Return [x, y] of the center of cell containing provided text 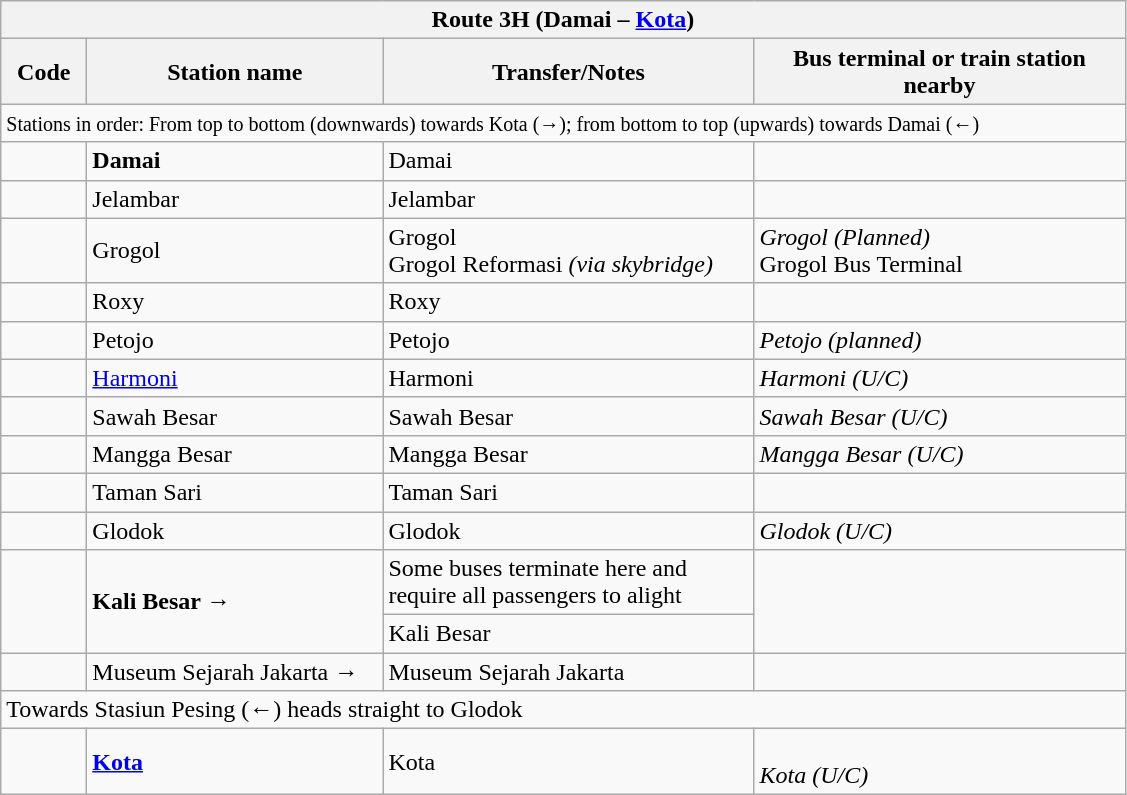
Station name [235, 72]
Petojo (planned) [940, 340]
Kali Besar [568, 634]
Grogol Grogol Reformasi (via skybridge) [568, 250]
Some buses terminate here and require all passengers to alight [568, 582]
Harmoni (U/C) [940, 378]
Transfer/Notes [568, 72]
Museum Sejarah Jakarta [568, 672]
Grogol (Planned) Grogol Bus Terminal [940, 250]
Mangga Besar (U/C) [940, 454]
Towards Stasiun Pesing (←) heads straight to Glodok [563, 710]
Grogol [235, 250]
Museum Sejarah Jakarta → [235, 672]
Kali Besar → [235, 602]
Bus terminal or train station nearby [940, 72]
Route 3H (Damai – Kota) [563, 20]
Code [44, 72]
Stations in order: From top to bottom (downwards) towards Kota (→); from bottom to top (upwards) towards Damai (←) [563, 123]
Sawah Besar (U/C) [940, 416]
Kota (U/C) [940, 762]
Glodok (U/C) [940, 531]
